Pinpoint the cell where the given text exists, returning its [X, Y] midpoint coordinate. 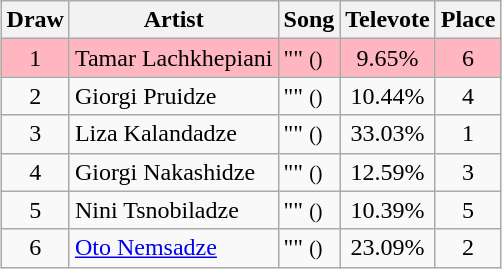
33.03% [388, 134]
Tamar Lachkhepiani [174, 58]
Giorgi Pruidze [174, 96]
Oto Nemsadze [174, 248]
10.39% [388, 210]
Televote [388, 20]
Place [468, 20]
Giorgi Nakashidze [174, 172]
Artist [174, 20]
Draw [35, 20]
9.65% [388, 58]
12.59% [388, 172]
23.09% [388, 248]
10.44% [388, 96]
Liza Kalandadze [174, 134]
Song [309, 20]
Nini Tsnobiladze [174, 210]
